Determine the [x, y] coordinate at the center of the cell enclosing the given text.  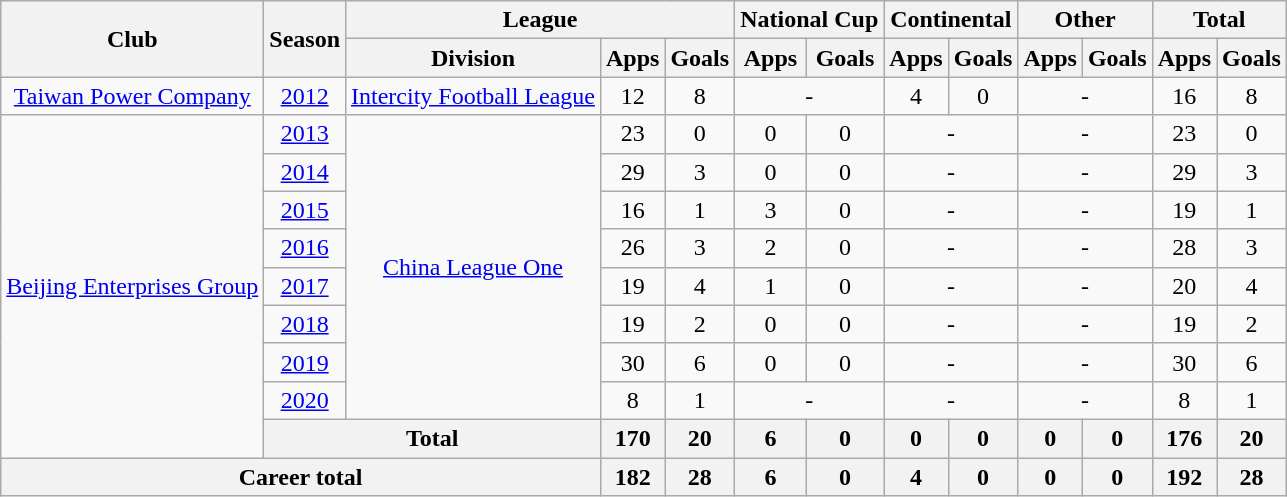
2020 [305, 400]
182 [632, 477]
2019 [305, 362]
2013 [305, 134]
Career total [301, 477]
170 [632, 438]
2014 [305, 172]
Division [474, 58]
176 [1184, 438]
192 [1184, 477]
National Cup [810, 20]
Club [132, 39]
Taiwan Power Company [132, 96]
China League One [474, 267]
Intercity Football League [474, 96]
Season [305, 39]
2017 [305, 286]
2018 [305, 324]
Beijing Enterprises Group [132, 286]
26 [632, 248]
2016 [305, 248]
Continental [951, 20]
League [540, 20]
2012 [305, 96]
12 [632, 96]
Other [1085, 20]
2015 [305, 210]
